Return the [X, Y] coordinate for the center point of the cell that contains the specified text.  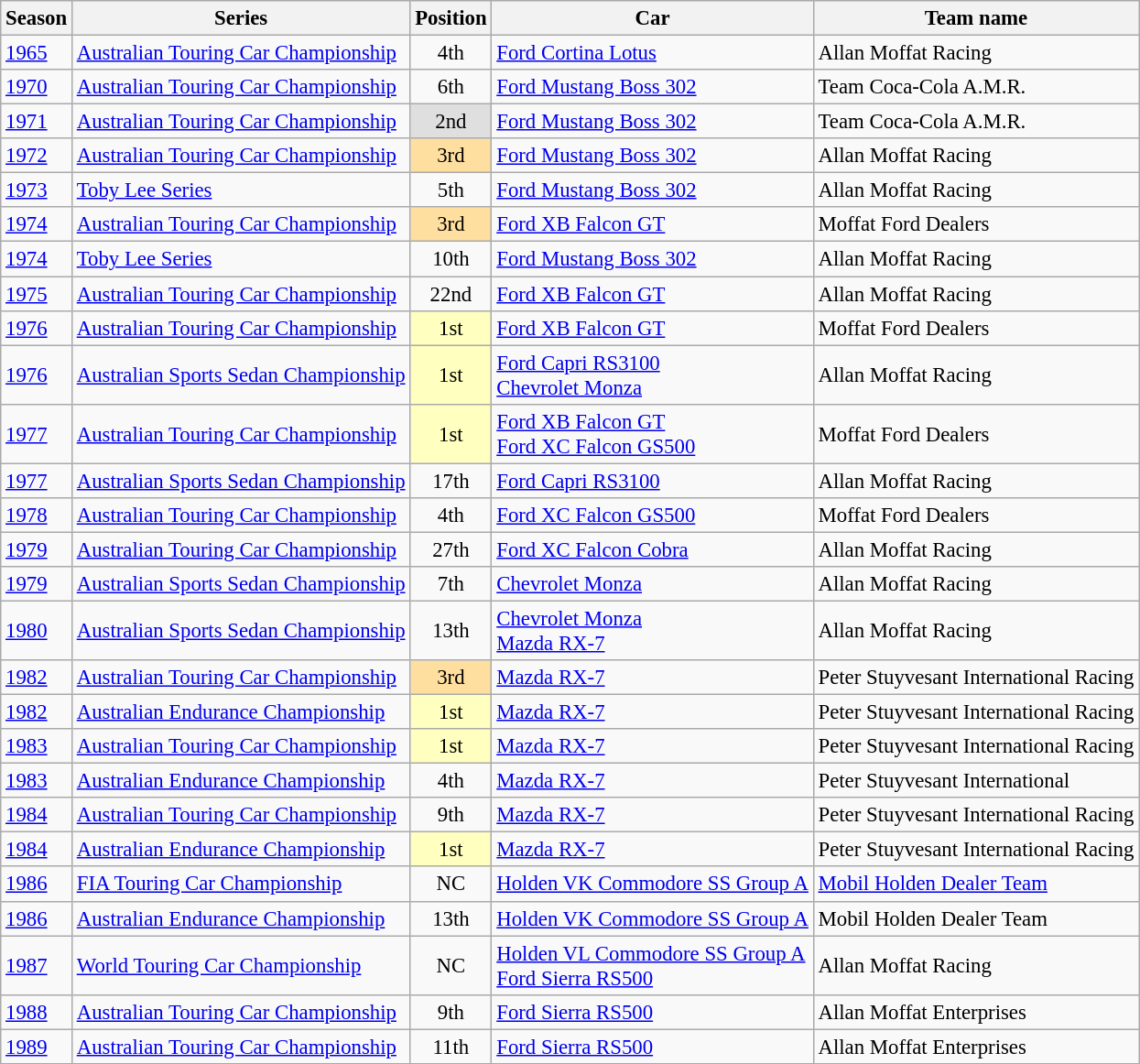
7th [451, 584]
Ford XB Falcon GTFord XC Falcon GS500 [652, 434]
2nd [451, 122]
Chevrolet Monza [652, 584]
Ford XC Falcon Cobra [652, 549]
1989 [37, 1047]
22nd [451, 294]
Peter Stuyvesant International [976, 781]
1972 [37, 156]
1978 [37, 516]
1973 [37, 190]
Ford Capri RS3100Chevrolet Monza [652, 375]
Chevrolet MonzaMazda RX-7 [652, 630]
5th [451, 190]
Position [451, 18]
1975 [37, 294]
Ford Capri RS3100 [652, 481]
1980 [37, 630]
Season [37, 18]
1965 [37, 53]
1988 [37, 1012]
Holden VL Commodore SS Group AFord Sierra RS500 [652, 965]
Team name [976, 18]
10th [451, 259]
Car [652, 18]
17th [451, 481]
1987 [37, 965]
6th [451, 87]
1970 [37, 87]
FIA Touring Car Championship [240, 885]
Ford Cortina Lotus [652, 53]
27th [451, 549]
World Touring Car Championship [240, 965]
1971 [37, 122]
Series [240, 18]
Ford XC Falcon GS500 [652, 516]
11th [451, 1047]
